Output the [x, y] coordinate of the center of the cell containing the given text.  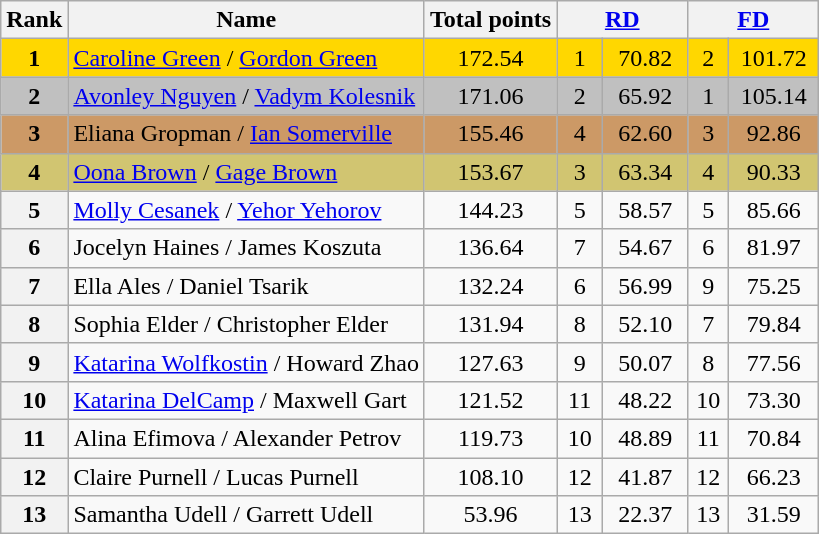
Claire Purnell / Lucas Purnell [246, 477]
48.89 [646, 438]
155.46 [490, 134]
50.07 [646, 362]
Rank [34, 20]
127.63 [490, 362]
66.23 [774, 477]
153.67 [490, 172]
81.97 [774, 248]
171.06 [490, 96]
Total points [490, 20]
Caroline Green / Gordon Green [246, 58]
41.87 [646, 477]
RD [622, 20]
Name [246, 20]
Jocelyn Haines / James Koszuta [246, 248]
70.84 [774, 438]
92.86 [774, 134]
Sophia Elder / Christopher Elder [246, 324]
62.60 [646, 134]
136.64 [490, 248]
101.72 [774, 58]
Eliana Gropman / Ian Somerville [246, 134]
Samantha Udell / Garrett Udell [246, 515]
108.10 [490, 477]
FD [754, 20]
22.37 [646, 515]
52.10 [646, 324]
Molly Cesanek / Yehor Yehorov [246, 210]
54.67 [646, 248]
172.54 [490, 58]
58.57 [646, 210]
70.82 [646, 58]
77.56 [774, 362]
132.24 [490, 286]
105.14 [774, 96]
65.92 [646, 96]
79.84 [774, 324]
131.94 [490, 324]
Alina Efimova / Alexander Petrov [246, 438]
75.25 [774, 286]
90.33 [774, 172]
73.30 [774, 400]
Avonley Nguyen / Vadym Kolesnik [246, 96]
48.22 [646, 400]
Katarina DelCamp / Maxwell Gart [246, 400]
144.23 [490, 210]
Katarina Wolfkostin / Howard Zhao [246, 362]
119.73 [490, 438]
31.59 [774, 515]
56.99 [646, 286]
53.96 [490, 515]
Oona Brown / Gage Brown [246, 172]
121.52 [490, 400]
Ella Ales / Daniel Tsarik [246, 286]
85.66 [774, 210]
63.34 [646, 172]
